Scan for the cell matching the given text and deliver its [X, Y] coordinate at center. 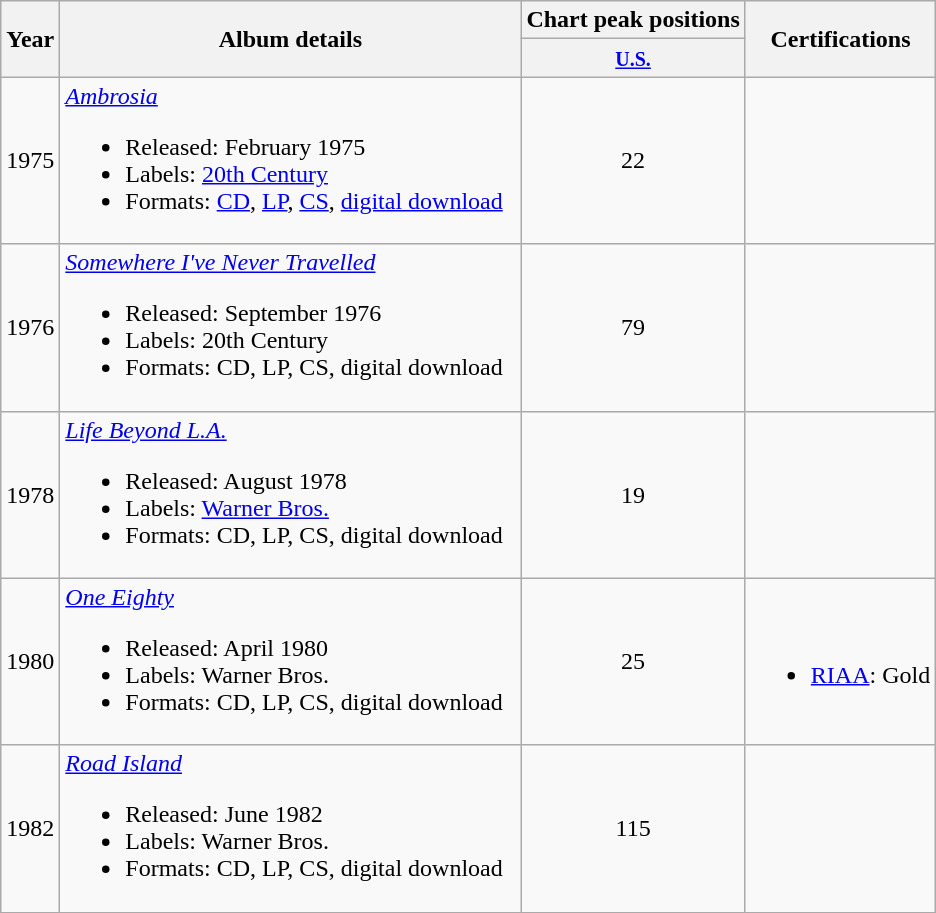
1976 [30, 328]
1980 [30, 662]
Certifications [840, 39]
Chart peak positions [633, 20]
22 [633, 160]
1978 [30, 494]
U.S. [633, 58]
Life Beyond L.A.Released: August 1978Labels: Warner Bros.Formats: CD, LP, CS, digital download [290, 494]
115 [633, 828]
Somewhere I've Never TravelledReleased: September 1976Labels: 20th CenturyFormats: CD, LP, CS, digital download [290, 328]
1982 [30, 828]
One EightyReleased: April 1980Labels: Warner Bros.Formats: CD, LP, CS, digital download [290, 662]
19 [633, 494]
25 [633, 662]
RIAA: Gold [840, 662]
AmbrosiaReleased: February 1975Labels: 20th CenturyFormats: CD, LP, CS, digital download [290, 160]
79 [633, 328]
1975 [30, 160]
Road IslandReleased: June 1982Labels: Warner Bros.Formats: CD, LP, CS, digital download [290, 828]
Year [30, 39]
Album details [290, 39]
